Extract the [X, Y] coordinate from the center of the cell holding the provided text.  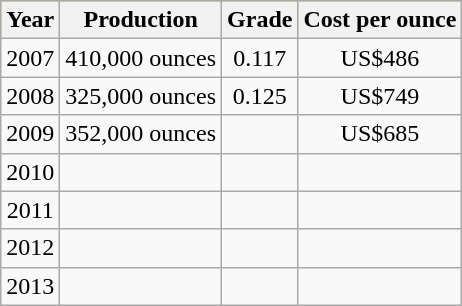
US$749 [380, 96]
2008 [30, 96]
Grade [260, 20]
US$685 [380, 134]
410,000 ounces [141, 58]
Year [30, 20]
2012 [30, 248]
2007 [30, 58]
2011 [30, 210]
Production [141, 20]
0.117 [260, 58]
2009 [30, 134]
0.125 [260, 96]
2010 [30, 172]
352,000 ounces [141, 134]
325,000 ounces [141, 96]
US$486 [380, 58]
Cost per ounce [380, 20]
2013 [30, 286]
